Detect which cell encompasses the target text, then output its (X, Y) center coordinate. 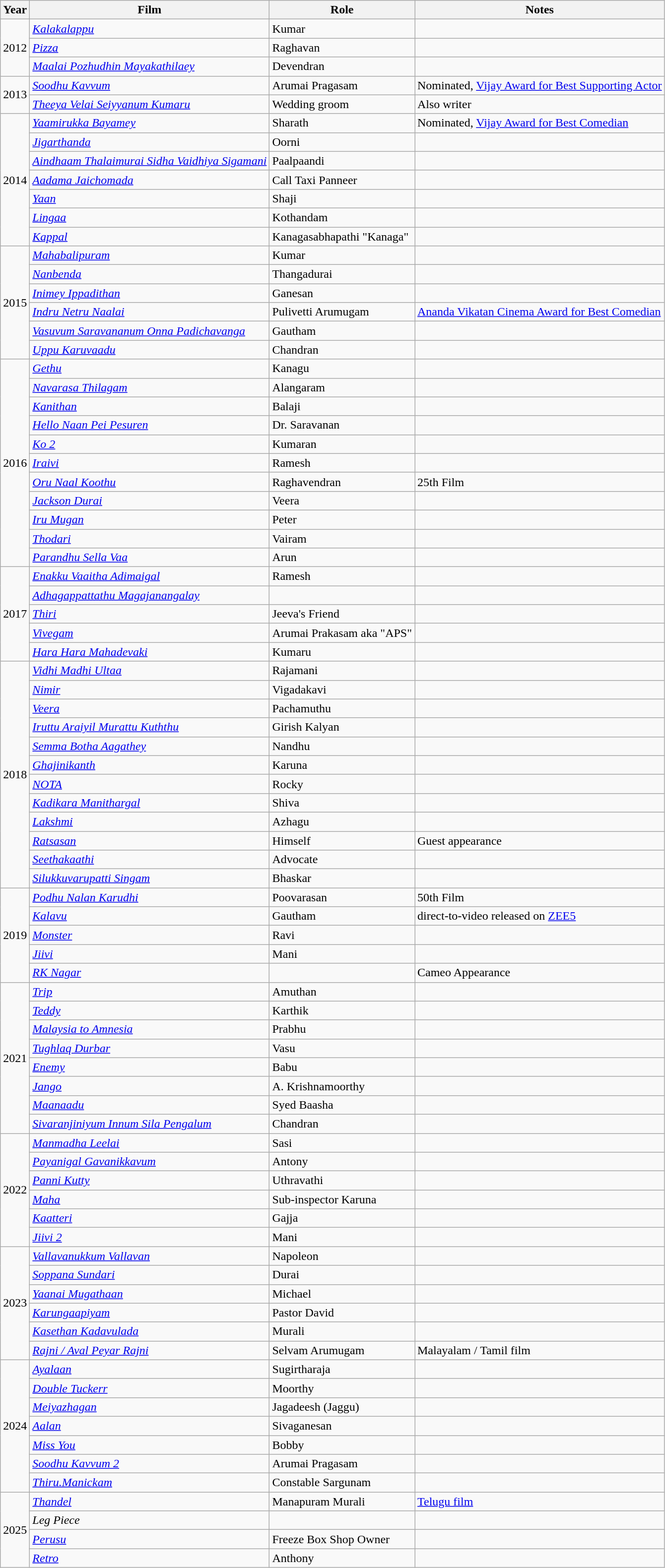
Nimir (150, 690)
Kalakalappu (150, 29)
2012 (15, 48)
Himself (342, 841)
Kaatteri (150, 1218)
Gajja (342, 1218)
Karuna (342, 765)
Shiva (342, 803)
Manapuram Murali (342, 1502)
Constable Sargunam (342, 1483)
direct-to-video released on ZEE5 (540, 916)
Oorni (342, 142)
Soodhu Kavvum (150, 85)
Double Tuckerr (150, 1388)
Teddy (150, 1010)
Lingaa (150, 217)
Kothandam (342, 217)
Sivaganesan (342, 1426)
Kanagasabhapathi "Kanaga" (342, 237)
Vigadakavi (342, 690)
Ananda Vikatan Cinema Award for Best Comedian (540, 312)
Kumaran (342, 444)
Uthravathi (342, 1181)
Malayalam / Tamil film (540, 1350)
Rocky (342, 784)
Shaji (342, 198)
Thangadurai (342, 274)
2022 (15, 1190)
Retro (150, 1558)
Jagadeesh (Jaggu) (342, 1407)
Perusu (150, 1539)
Manmadha Leelai (150, 1142)
Napoleon (342, 1256)
Call Taxi Panneer (342, 180)
50th Film (540, 897)
Ayalaan (150, 1369)
Trip (150, 992)
Murali (342, 1331)
Rajni / Aval Peyar Rajni (150, 1350)
Ghajinikanth (150, 765)
Vasu (342, 1048)
Poovarasan (342, 897)
RK Nagar (150, 973)
Sasi (342, 1142)
Hara Hara Mahadevaki (150, 652)
Enakku Vaaitha Adimaigal (150, 576)
Tughlaq Durbar (150, 1048)
Seethakaathi (150, 860)
Mahabalipuram (150, 255)
Nandhu (342, 746)
Karungaapiyam (150, 1313)
Ravi (342, 935)
A. Krishnamoorthy (342, 1086)
Leg Piece (150, 1520)
Rajamani (342, 671)
Wedding groom (342, 104)
Paalpaandi (342, 161)
Bhaskar (342, 878)
Jackson Durai (150, 501)
Ratsasan (150, 841)
Michael (342, 1294)
Advocate (342, 860)
Uppu Karuvaadu (150, 350)
Guest appearance (540, 841)
Kasethan Kadavulada (150, 1331)
Balaji (342, 406)
Maha (150, 1199)
Podhu Nalan Karudhi (150, 897)
Kadikara Manithargal (150, 803)
Pulivetti Arumugam (342, 312)
25th Film (540, 482)
Nominated, Vijay Award for Best Comedian (540, 123)
Payanigal Gavanikkavum (150, 1162)
Jigarthanda (150, 142)
Jiivi 2 (150, 1237)
Kumaru (342, 652)
Iruttu Araiyil Murattu Kuththu (150, 727)
Jiivi (150, 954)
Karthik (342, 1010)
Alangaram (342, 387)
Iru Mugan (150, 519)
Babu (342, 1067)
Girish Kalyan (342, 727)
Also writer (540, 104)
Ko 2 (150, 444)
Nanbenda (150, 274)
Prabhu (342, 1029)
Anthony (342, 1558)
2016 (15, 463)
Nominated, Vijay Award for Best Supporting Actor (540, 85)
Soppana Sundari (150, 1275)
Jeeva's Friend (342, 614)
Thiri (150, 614)
Ganesan (342, 293)
2024 (15, 1426)
Sub-inspector Karuna (342, 1199)
Sivaranjiniyum Innum Sila Pengalum (150, 1124)
Silukkuvarupatti Singam (150, 878)
Peter (342, 519)
Theeya Velai Seiyyanum Kumaru (150, 104)
Dr. Saravanan (342, 425)
Enemy (150, 1067)
Aindhaam Thalaimurai Sidha Vaidhiya Sigamani (150, 161)
Malaysia to Amnesia (150, 1029)
Bobby (342, 1445)
Monster (150, 935)
Yaan (150, 198)
Sugirtharaja (342, 1369)
Jango (150, 1086)
Vasuvum Saravananum Onna Padichavanga (150, 331)
2025 (15, 1530)
2014 (15, 180)
Miss You (150, 1445)
Kanithan (150, 406)
Antony (342, 1162)
Raghavendran (342, 482)
2015 (15, 303)
Lakshmi (150, 821)
Panni Kutty (150, 1181)
Freeze Box Shop Owner (342, 1539)
2021 (15, 1058)
Kanagu (342, 369)
Cameo Appearance (540, 973)
Pizza (150, 48)
Selvam Arumugam (342, 1350)
Maanaadu (150, 1105)
Kappal (150, 237)
NOTA (150, 784)
Arumai Prakasam aka "APS" (342, 633)
Parandhu Sella Vaa (150, 558)
Thandel (150, 1502)
Thiru.Manickam (150, 1483)
Thodari (150, 538)
Oru Naal Koothu (150, 482)
Vivegam (150, 633)
2018 (15, 775)
Navarasa Thilagam (150, 387)
Aalan (150, 1426)
Yaanai Mugathaan (150, 1294)
2019 (15, 935)
Pastor David (342, 1313)
Durai (342, 1275)
Devendran (342, 66)
Pachamuthu (342, 708)
2023 (15, 1303)
Gethu (150, 369)
Aadama Jaichomada (150, 180)
Telugu film (540, 1502)
2013 (15, 95)
Film (150, 10)
Role (342, 10)
2017 (15, 614)
Notes (540, 10)
Kalavu (150, 916)
Syed Baasha (342, 1105)
Yaamirukka Bayamey (150, 123)
Inimey Ippadithan (150, 293)
Hello Naan Pei Pesuren (150, 425)
Soodhu Kavvum 2 (150, 1464)
Amuthan (342, 992)
Iraivi (150, 463)
Adhagappattathu Magajanangalay (150, 595)
Arun (342, 558)
Sharath (342, 123)
Meiyazhagan (150, 1407)
Raghavan (342, 48)
Moorthy (342, 1388)
Vallavanukkum Vallavan (150, 1256)
Indru Netru Naalai (150, 312)
Semma Botha Aagathey (150, 746)
Vidhi Madhi Ultaa (150, 671)
Year (15, 10)
Azhagu (342, 821)
Vairam (342, 538)
Maalai Pozhudhin Mayakathilaey (150, 66)
